Detect which cell encompasses the target text, then output its (x, y) center coordinate. 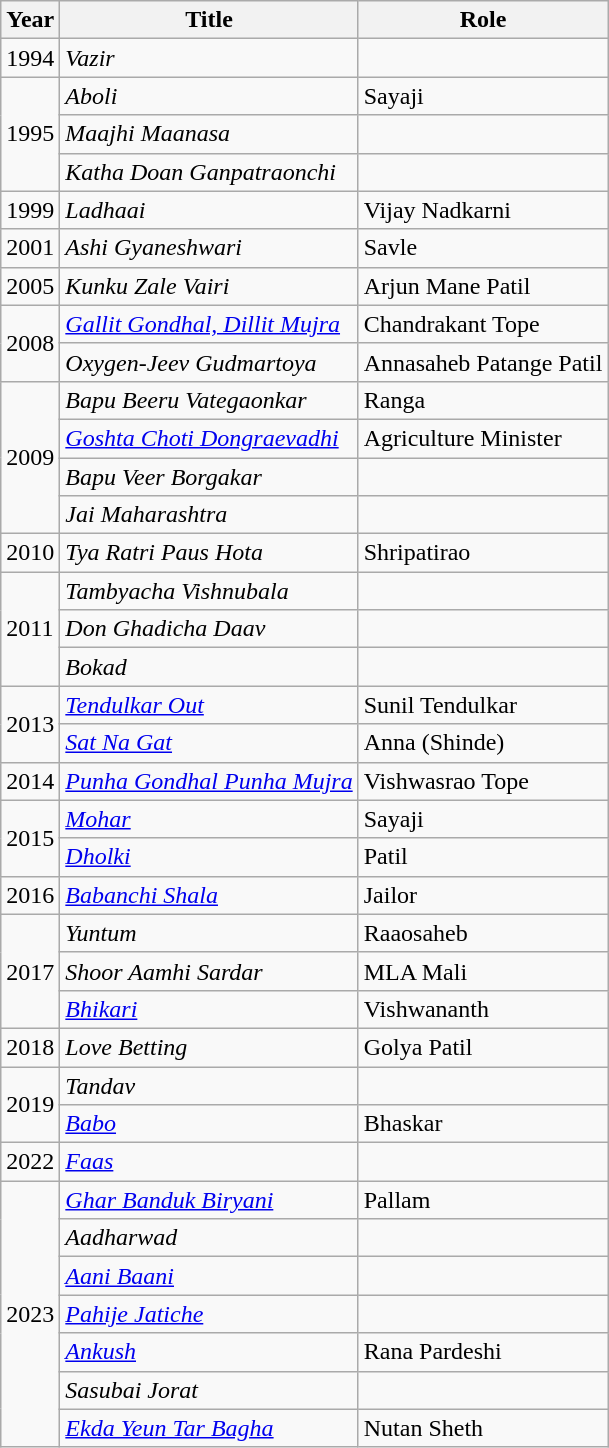
1995 (30, 134)
Punha Gondhal Punha Mujra (209, 781)
2011 (30, 629)
2017 (30, 971)
2010 (30, 553)
Chandrakant Tope (483, 324)
Pallam (483, 1200)
Jailor (483, 895)
Nutan Sheth (483, 1428)
Savle (483, 248)
Title (209, 20)
Tandav (209, 1085)
Ghar Banduk Biryani (209, 1200)
Ekda Yeun Tar Bagha (209, 1428)
Shripatirao (483, 553)
Ashi Gyaneshwari (209, 248)
2014 (30, 781)
Goshta Choti Dongraevadhi (209, 438)
Raaosaheb (483, 933)
Dholki (209, 857)
Kunku Zale Vairi (209, 286)
Annasaheb Patange Patil (483, 362)
Don Ghadicha Daav (209, 629)
Bhaskar (483, 1124)
Role (483, 20)
Sat Na Gat (209, 743)
Katha Doan Ganpatraonchi (209, 172)
1999 (30, 210)
2019 (30, 1104)
Pahije Jatiche (209, 1314)
Sasubai Jorat (209, 1390)
2008 (30, 343)
2018 (30, 1047)
Golya Patil (483, 1047)
2001 (30, 248)
Sunil Tendulkar (483, 705)
Babo (209, 1124)
Gallit Gondhal, Dillit Mujra (209, 324)
2013 (30, 724)
MLA Mali (483, 971)
Ladhaai (209, 210)
Rana Pardeshi (483, 1352)
Arjun Mane Patil (483, 286)
Tambyacha Vishnubala (209, 591)
2009 (30, 457)
Babanchi Shala (209, 895)
2023 (30, 1314)
Jai Maharashtra (209, 515)
Vishwananth (483, 1009)
Vishwasrao Tope (483, 781)
2016 (30, 895)
Year (30, 20)
Ankush (209, 1352)
Ranga (483, 400)
Vazir (209, 58)
2005 (30, 286)
Anna (Shinde) (483, 743)
Bokad (209, 667)
Shoor Aamhi Sardar (209, 971)
Oxygen-Jeev Gudmartoya (209, 362)
Love Betting (209, 1047)
Aadharwad (209, 1238)
Aani Baani (209, 1276)
Agriculture Minister (483, 438)
Mohar (209, 819)
Vijay Nadkarni (483, 210)
Bapu Beeru Vategaonkar (209, 400)
Yuntum (209, 933)
Maajhi Maanasa (209, 134)
Faas (209, 1162)
Bhikari (209, 1009)
Bapu Veer Borgakar (209, 477)
1994 (30, 58)
Patil (483, 857)
2022 (30, 1162)
2015 (30, 838)
Aboli (209, 96)
Tendulkar Out (209, 705)
Tya Ratri Paus Hota (209, 553)
